Detect which cell encompasses the target text, then output its (x, y) center coordinate. 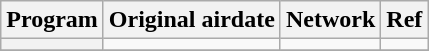
Original airdate (192, 20)
Program (52, 20)
Network (330, 20)
Ref (404, 20)
